Provide the (X, Y) coordinate of the cell's center where the given text is located.  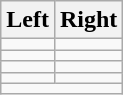
Left (28, 20)
Right (88, 20)
